Determine the [x, y] coordinate at the center of the cell enclosing the given text.  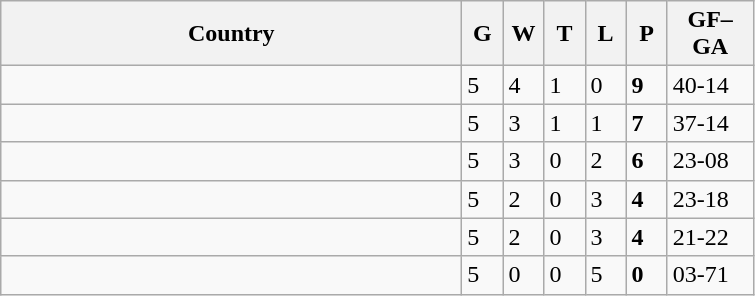
L [606, 34]
W [524, 34]
37-14 [710, 123]
G [482, 34]
21-22 [710, 237]
6 [646, 161]
7 [646, 123]
GF–GA [710, 34]
03-71 [710, 275]
23-08 [710, 161]
P [646, 34]
23-18 [710, 199]
9 [646, 85]
T [564, 34]
Country [232, 34]
40-14 [710, 85]
